From the cell containing the given text, extract its center point as (x, y) coordinate. 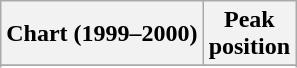
Chart (1999–2000) (102, 34)
Peakposition (249, 34)
